For the text-containing cell, return its midpoint in (X, Y) coordinate format. 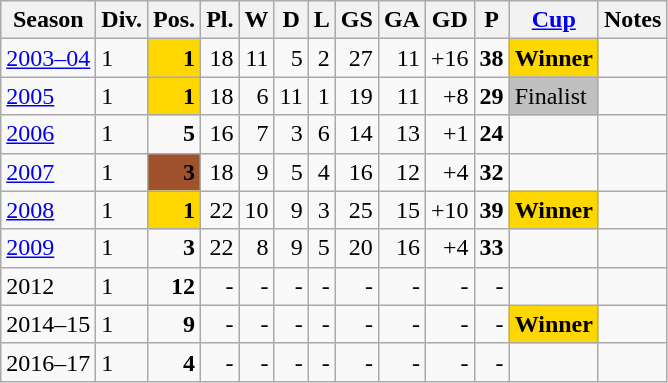
Pl. (220, 20)
2005 (48, 96)
+1 (450, 134)
Finalist (554, 96)
14 (356, 134)
Notes (632, 20)
Season (48, 20)
L (322, 20)
Cup (554, 20)
+10 (450, 210)
19 (356, 96)
GS (356, 20)
20 (356, 248)
10 (256, 210)
7 (256, 134)
W (256, 20)
13 (402, 134)
2008 (48, 210)
2007 (48, 172)
2003–04 (48, 58)
+8 (450, 96)
2016–17 (48, 362)
29 (492, 96)
27 (356, 58)
D (291, 20)
2006 (48, 134)
2012 (48, 286)
GD (450, 20)
2014–15 (48, 324)
39 (492, 210)
33 (492, 248)
24 (492, 134)
Div. (122, 20)
P (492, 20)
2009 (48, 248)
8 (256, 248)
32 (492, 172)
38 (492, 58)
Pos. (174, 20)
2 (322, 58)
25 (356, 210)
GA (402, 20)
15 (402, 210)
+16 (450, 58)
